Detect which cell encompasses the target text, then output its (X, Y) center coordinate. 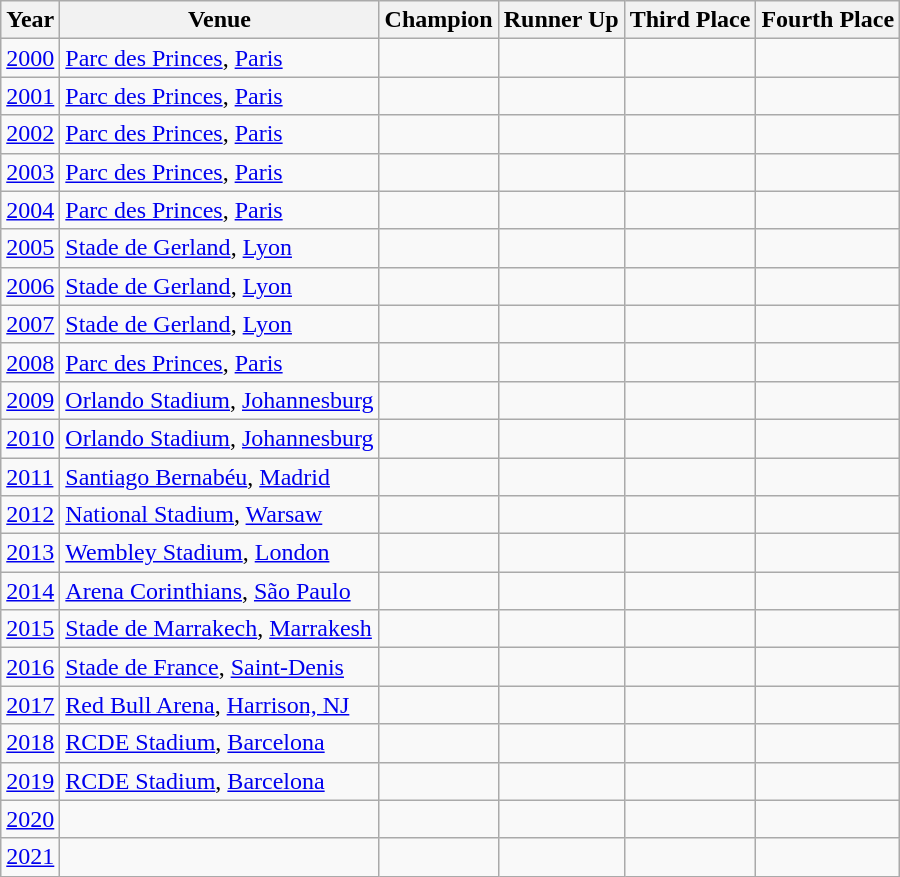
2012 (30, 515)
2015 (30, 629)
Wembley Stadium, London (220, 553)
2008 (30, 362)
2003 (30, 172)
Fourth Place (828, 20)
2016 (30, 667)
Champion (438, 20)
2014 (30, 591)
Venue (220, 20)
2010 (30, 438)
National Stadium, Warsaw (220, 515)
2018 (30, 743)
Third Place (690, 20)
Runner Up (561, 20)
2013 (30, 553)
2006 (30, 286)
2001 (30, 96)
Stade de France, Saint-Denis (220, 667)
2020 (30, 819)
Arena Corinthians, São Paulo (220, 591)
Year (30, 20)
2000 (30, 58)
2004 (30, 210)
2021 (30, 857)
2005 (30, 248)
Red Bull Arena, Harrison, NJ (220, 705)
2019 (30, 781)
2017 (30, 705)
2009 (30, 400)
2011 (30, 477)
Stade de Marrakech, Marrakesh (220, 629)
2002 (30, 134)
Santiago Bernabéu, Madrid (220, 477)
2007 (30, 324)
